Pinpoint the cell where the given text exists, returning its [x, y] midpoint coordinate. 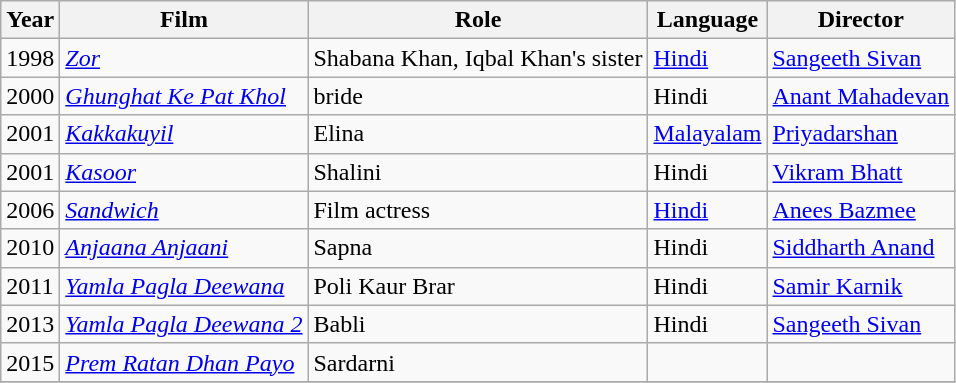
2000 [30, 96]
Vikram Bhatt [861, 172]
Sapna [478, 248]
Shabana Khan, Iqbal Khan's sister [478, 58]
1998 [30, 58]
Sandwich [184, 210]
Anees Bazmee [861, 210]
Shalini [478, 172]
Kakkakuyil [184, 134]
2010 [30, 248]
Role [478, 20]
2006 [30, 210]
Kasoor [184, 172]
Anjaana Anjaani [184, 248]
Malayalam [708, 134]
Prem Ratan Dhan Payo [184, 362]
Poli Kaur Brar [478, 286]
Anant Mahadevan [861, 96]
Sardarni [478, 362]
Elina [478, 134]
Samir Karnik [861, 286]
Year [30, 20]
Language [708, 20]
Siddharth Anand [861, 248]
Priyadarshan [861, 134]
Director [861, 20]
bride [478, 96]
2015 [30, 362]
Babli [478, 324]
2011 [30, 286]
Zor [184, 58]
Ghunghat Ke Pat Khol [184, 96]
Yamla Pagla Deewana [184, 286]
2013 [30, 324]
Film [184, 20]
Film actress [478, 210]
Yamla Pagla Deewana 2 [184, 324]
